Return the (x, y) coordinate for the center point of the cell that contains the specified text.  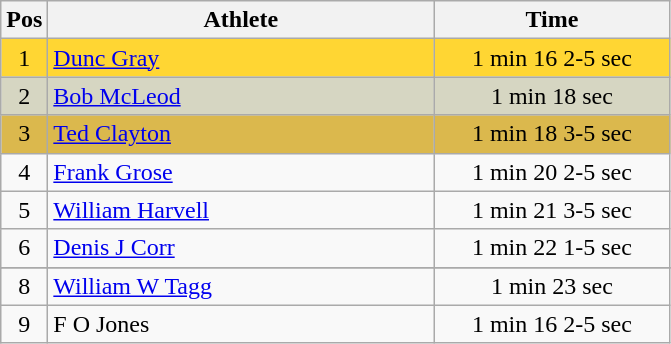
Dunc Gray (241, 58)
3 (24, 134)
6 (24, 248)
1 (24, 58)
Bob McLeod (241, 96)
Athlete (241, 20)
1 min 23 sec (552, 286)
William W Tagg (241, 286)
8 (24, 286)
William Harvell (241, 210)
Denis J Corr (241, 248)
F O Jones (241, 324)
Pos (24, 20)
9 (24, 324)
Ted Clayton (241, 134)
1 min 21 3-5 sec (552, 210)
Frank Grose (241, 172)
Time (552, 20)
1 min 18 3-5 sec (552, 134)
1 min 18 sec (552, 96)
5 (24, 210)
4 (24, 172)
2 (24, 96)
1 min 20 2-5 sec (552, 172)
1 min 22 1-5 sec (552, 248)
